Return [x, y] of the center of cell containing provided text 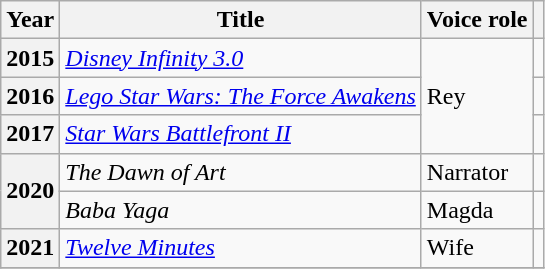
The Dawn of Art [241, 172]
Disney Infinity 3.0 [241, 58]
Rey [477, 96]
2021 [30, 248]
Year [30, 20]
2016 [30, 96]
Lego Star Wars: The Force Awakens [241, 96]
Baba Yaga [241, 210]
2015 [30, 58]
Wife [477, 248]
2020 [30, 191]
2017 [30, 134]
Twelve Minutes [241, 248]
Title [241, 20]
Voice role [477, 20]
Star Wars Battlefront II [241, 134]
Magda [477, 210]
Narrator [477, 172]
